Detect which cell encompasses the target text, then output its (x, y) center coordinate. 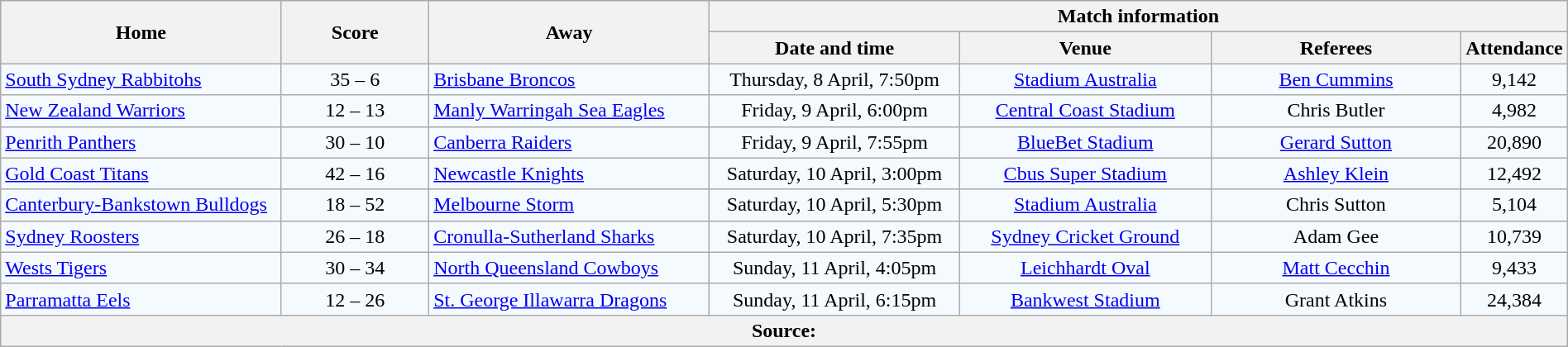
4,982 (1514, 111)
BlueBet Stadium (1085, 142)
Melbourne Storm (569, 205)
Friday, 9 April, 6:00pm (835, 111)
Grant Atkins (1336, 299)
Bankwest Stadium (1085, 299)
30 – 10 (356, 142)
Chris Sutton (1336, 205)
Wests Tigers (141, 268)
Away (569, 32)
10,739 (1514, 236)
Sunday, 11 April, 4:05pm (835, 268)
12 – 13 (356, 111)
18 – 52 (356, 205)
Matt Cecchin (1336, 268)
Match information (1139, 17)
Thursday, 8 April, 7:50pm (835, 79)
Central Coast Stadium (1085, 111)
New Zealand Warriors (141, 111)
Newcastle Knights (569, 173)
Ashley Klein (1336, 173)
Venue (1085, 48)
Sydney Roosters (141, 236)
Saturday, 10 April, 7:35pm (835, 236)
9,433 (1514, 268)
Canterbury-Bankstown Bulldogs (141, 205)
Gold Coast Titans (141, 173)
42 – 16 (356, 173)
Parramatta Eels (141, 299)
12,492 (1514, 173)
Penrith Panthers (141, 142)
North Queensland Cowboys (569, 268)
Manly Warringah Sea Eagles (569, 111)
Home (141, 32)
Date and time (835, 48)
Sunday, 11 April, 6:15pm (835, 299)
South Sydney Rabbitohs (141, 79)
Brisbane Broncos (569, 79)
5,104 (1514, 205)
35 – 6 (356, 79)
20,890 (1514, 142)
Saturday, 10 April, 5:30pm (835, 205)
Sydney Cricket Ground (1085, 236)
Friday, 9 April, 7:55pm (835, 142)
Chris Butler (1336, 111)
Cbus Super Stadium (1085, 173)
Ben Cummins (1336, 79)
Adam Gee (1336, 236)
Source: (784, 330)
Referees (1336, 48)
Leichhardt Oval (1085, 268)
24,384 (1514, 299)
Attendance (1514, 48)
Canberra Raiders (569, 142)
Score (356, 32)
St. George Illawarra Dragons (569, 299)
12 – 26 (356, 299)
Saturday, 10 April, 3:00pm (835, 173)
26 – 18 (356, 236)
30 – 34 (356, 268)
9,142 (1514, 79)
Cronulla-Sutherland Sharks (569, 236)
Gerard Sutton (1336, 142)
